For the text-containing cell, return its midpoint in [x, y] coordinate format. 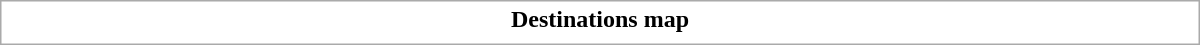
Destinations map [600, 19]
